Search for the cell housing the specified text and yield its [x, y] center coordinate. 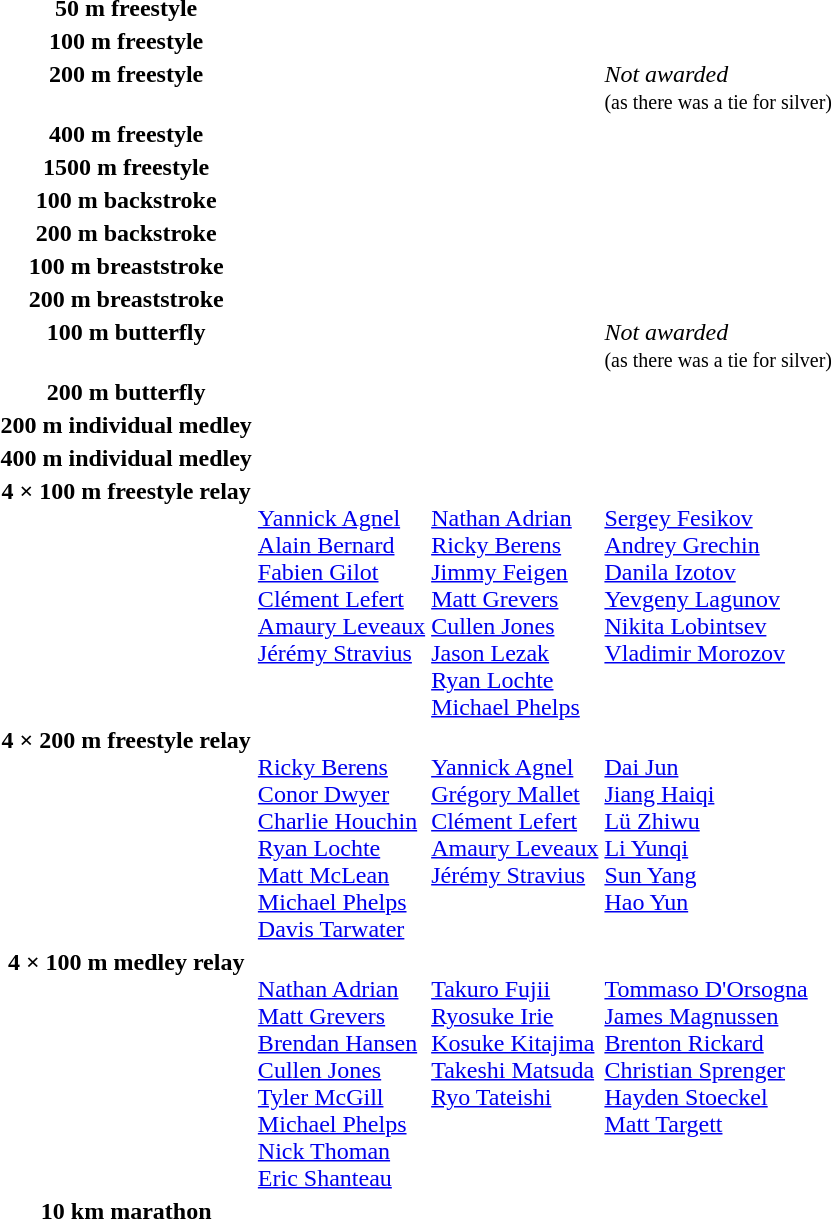
Nathan AdrianRicky BerensJimmy FeigenMatt GreversCullen JonesJason LezakRyan LochteMichael Phelps [515, 599]
Ricky BerensConor DwyerCharlie HouchinRyan LochteMatt McLeanMichael PhelpsDavis Tarwater [341, 834]
Takuro FujiiRyosuke IrieKosuke KitajimaTakeshi MatsudaRyo Tateishi [515, 1070]
Nathan AdrianMatt GreversBrendan HansenCullen JonesTyler McGillMichael PhelpsNick ThomanEric Shanteau [341, 1070]
Yannick AgnelGrégory MalletClément LefertAmaury LeveauxJérémy Stravius [515, 834]
Yannick AgnelAlain BernardFabien GilotClément LefertAmaury LeveauxJérémy Stravius [341, 599]
